Identify which cell holds the provided text, then report its (x, y) central coordinate. 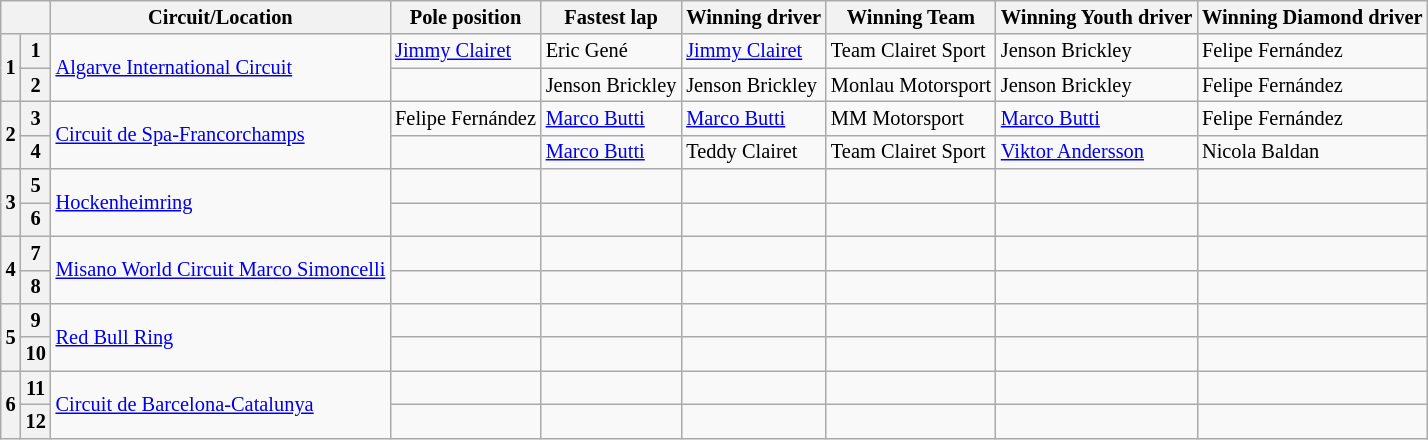
Hockenheimring (221, 202)
Monlau Motorsport (911, 85)
Circuit/Location (221, 17)
Eric Gené (611, 51)
Viktor Andersson (1096, 152)
Winning Youth driver (1096, 17)
11 (36, 388)
10 (36, 354)
9 (36, 320)
Algarve International Circuit (221, 68)
Misano World Circuit Marco Simoncelli (221, 270)
12 (36, 421)
Winning driver (754, 17)
7 (36, 253)
Circuit de Barcelona-Catalunya (221, 404)
Pole position (466, 17)
8 (36, 287)
Fastest lap (611, 17)
Winning Team (911, 17)
Winning Diamond driver (1312, 17)
Red Bull Ring (221, 336)
Teddy Clairet (754, 152)
Nicola Baldan (1312, 152)
MM Motorsport (911, 118)
Circuit de Spa-Francorchamps (221, 134)
